Return the [x, y] coordinate for the center point of the cell that contains the specified text.  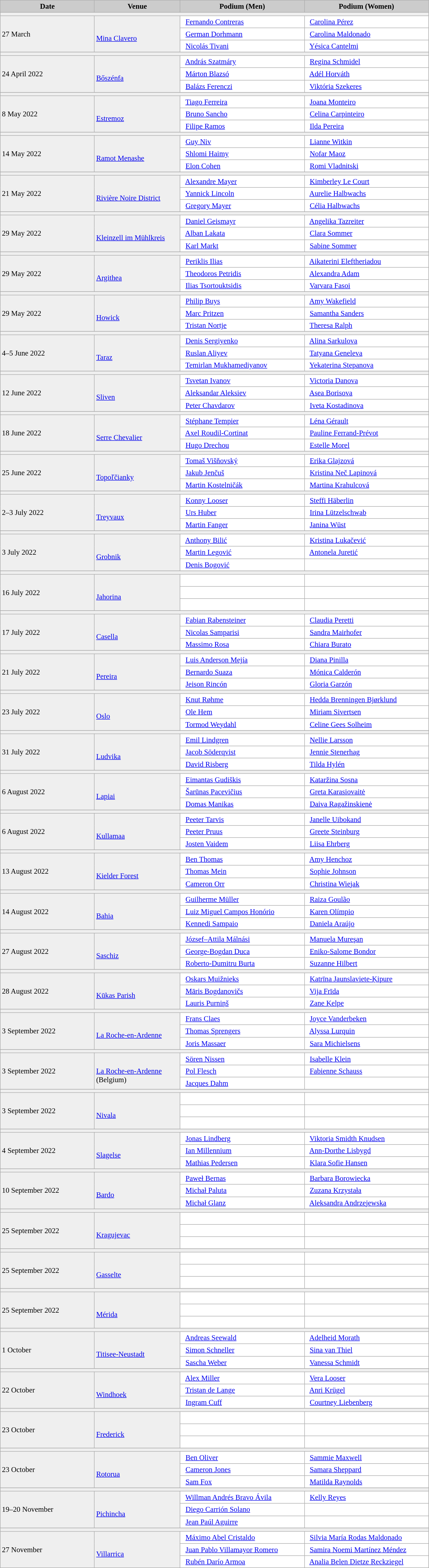
Steffi Häberlin [366, 501]
Podium (Men) [242, 6]
Carolina Pérez [366, 22]
Guilherme Müller [242, 899]
Silvia María Rodas Maldonado [366, 1537]
Mérida [137, 1310]
Taraz [137, 353]
1 October [47, 1350]
Daiva Ragažinskienė [366, 804]
András Szatmáry [242, 62]
Nicolas Samparisi [242, 632]
Alexandra Adam [366, 273]
Vija Frīda [366, 991]
Theresa Ralph [366, 325]
Kūkas Parish [137, 991]
2–3 July 2022 [47, 513]
Casella [137, 632]
Vera Looser [366, 1378]
Yésica Cantelmi [366, 46]
Guy Niv [242, 142]
8 May 2022 [47, 114]
Joyce Vanderbeken [366, 1019]
Martin Legović [242, 553]
Luiz Miguel Campos Honório [242, 912]
Diego Carrión Solano [242, 1510]
4 September 2022 [47, 1151]
Willman Andrés Bravo Ávila [242, 1498]
Samira Noemi Martínez Méndez [366, 1550]
Diana Pinilla [366, 660]
Sliven [137, 393]
Aleksandra Andrzejewska [366, 1203]
Anthony Bilić [242, 540]
Márton Blazsó [242, 74]
Barbara Borowiecka [366, 1179]
Shlomi Haimy [242, 154]
Antonela Juretić [366, 553]
Konny Looser [242, 501]
Oskars Muižnieks [242, 979]
Viktória Szekeres [366, 86]
Mónica Calderón [366, 672]
Rivière Noire District [137, 194]
Jakub Jenčuš [242, 473]
Eniko-Salome Bondor [366, 951]
Marc Pritzen [242, 313]
Andreas Seewald [242, 1338]
Kragujevac [137, 1230]
Māris Bogdanovičs [242, 991]
Celina Carpinteiro [366, 114]
Kielder Forest [137, 871]
Rotorua [137, 1470]
Frans Claes [242, 1019]
Martina Krahulcová [366, 485]
Bahia [137, 912]
Raiza Goulão [366, 899]
Regina Schmidel [366, 62]
Romi Vladnitski [366, 166]
Topoľčianky [137, 473]
Stéphane Tempier [242, 421]
Michał Glanz [242, 1203]
Howick [137, 314]
Janina Wüst [366, 525]
Janelle Uibokand [366, 820]
27 March [47, 34]
Ilias Tsortouktsidis [242, 286]
Liisa Ehrberg [366, 844]
Yekaterina Stepanova [366, 365]
Gasselte [137, 1270]
Amy Wakefield [366, 301]
Windhoek [137, 1390]
Filipe Ramos [242, 126]
Kristina Neč Lapinová [366, 473]
Cameron Orr [242, 884]
Tomaš Višňovský [242, 461]
Máximo Abel Cristaldo [242, 1537]
Pol Flesch [242, 1071]
Christina Wiejak [366, 884]
Sören Nissen [242, 1059]
Venue [137, 6]
Analia Belen Dietze Reckziegel [366, 1562]
Angelika Tazreiter [366, 221]
Tatyana Geneleva [366, 353]
Mathias Pedersen [242, 1163]
Irina Lützelschwab [366, 513]
Nivala [137, 1111]
Alyssa Lurquin [366, 1031]
Miriam Sivertsen [366, 712]
Amy Henchoz [366, 859]
Klara Sofie Hansen [366, 1163]
Mina Clavero [137, 34]
Erika Glajzová [366, 461]
Joris Massaer [242, 1043]
Zane Ķelpe [366, 1003]
Zuzana Krzystała [366, 1191]
Sam Fox [242, 1482]
Sammie Maxwell [366, 1458]
Jacob Söderqvist [242, 752]
Isabelle Klein [366, 1059]
Aurelie Halbwachs [366, 194]
Serre Chevalier [137, 433]
Roberto-Dumitru Burta [242, 964]
Ingram Cuff [242, 1402]
Greta Karasiovaitė [366, 792]
Katrīna Jaunslaviete-Ķipure [366, 979]
Samantha Sanders [366, 313]
Theodoros Petridis [242, 273]
17 July 2022 [47, 632]
Adél Horváth [366, 74]
Grobnik [137, 553]
Axel Roudil-Cortinat [242, 433]
Cameron Jones [242, 1470]
Victoria Danova [366, 381]
David Risberg [242, 764]
Fabian Rabensteiner [242, 620]
Treyvaux [137, 513]
Tilda Hylén [366, 764]
Thomas Mein [242, 872]
Gregory Mayer [242, 206]
Philip Buys [242, 301]
Sophie Johnson [366, 872]
Alexandre Mayer [242, 182]
Tsvetan Ivanov [242, 381]
Peeter Tarvis [242, 820]
German Dorhmann [242, 34]
Martin Fanger [242, 525]
Hugo Drechou [242, 445]
Kennedi Sampaio [242, 924]
Chiara Burato [366, 645]
Podium (Women) [366, 6]
Joana Monteiro [366, 102]
Titisee-Neustadt [137, 1350]
Ramot Menashe [137, 154]
18 June 2022 [47, 433]
Denis Bogović [242, 565]
24 April 2022 [47, 74]
Ben Oliver [242, 1458]
Bőszénfa [137, 74]
21 July 2022 [47, 672]
14 May 2022 [47, 154]
Sina van Thiel [366, 1350]
Periklis Ilias [242, 261]
Jacques Dahm [242, 1083]
Emil Lindgren [242, 740]
Balázs Ferenczi [242, 86]
Saschiz [137, 952]
Kimberley Le Court [366, 182]
Claudia Peretti [366, 620]
Jeison Rincón [242, 684]
Denis Sergiyenko [242, 341]
Estelle Morel [366, 445]
Aleksandar Aleksiev [242, 393]
Bernardo Suaza [242, 672]
19–20 November [47, 1509]
Matilda Raynolds [366, 1482]
Luis Anderson Mejía [242, 660]
Anri Krügel [366, 1390]
Daniel Geismayr [242, 221]
Rubén Darío Armoa [242, 1562]
Jean Paúl Aguirre [242, 1522]
Date [47, 6]
Nellie Larsson [366, 740]
Courtney Liebenberg [366, 1402]
Tiago Ferreira [242, 102]
Argithea [137, 273]
Tristan de Lange [242, 1390]
Karl Markt [242, 246]
23 July 2022 [47, 712]
Karen Olímpio [366, 912]
Clara Sommer [366, 234]
16 July 2022 [47, 592]
La Roche-en-Ardenne (Belgium) [137, 1071]
Pauline Ferrand-Prévot [366, 433]
Adelheid Morath [366, 1338]
Ann-Dorthe Lisbygd [366, 1151]
Josten Vaidem [242, 844]
27 August 2022 [47, 952]
10 September 2022 [47, 1191]
Kristina Lukačević [366, 540]
Léna Gérault [366, 421]
Juan Pablo Villamayor Romero [242, 1550]
25 June 2022 [47, 473]
Asea Borisova [366, 393]
Ole Hem [242, 712]
Vanessa Schmidt [366, 1362]
Knut Røhme [242, 700]
Michał Paluta [242, 1191]
Estremoz [137, 114]
La Roche-en-Ardenne [137, 1031]
Pichincha [137, 1509]
Simon Schneller [242, 1350]
Ben Thomas [242, 859]
Temirlan Mukhamediyanov [242, 365]
Bruno Sancho [242, 114]
Ludvika [137, 752]
Domas Manikas [242, 804]
Celine Gees Solheim [366, 724]
Pereira [137, 672]
22 October [47, 1390]
28 August 2022 [47, 991]
Eimantas Gudiškis [242, 780]
Fabienne Schauss [366, 1071]
Paweł Bernas [242, 1179]
3 July 2022 [47, 553]
Gloria Garzón [366, 684]
Peeter Pruus [242, 832]
Kataržina Sosna [366, 780]
12 June 2022 [47, 393]
Kelly Reyes [366, 1498]
Sascha Weber [242, 1362]
Bardo [137, 1191]
Kleinzell im Mühlkreis [137, 233]
Daniela Araújo [366, 924]
Samara Sheppard [366, 1470]
Aikaterini Eleftheriadou [366, 261]
27 November [47, 1550]
Jahorina [137, 592]
Tormod Weydahl [242, 724]
Ruslan Aliyev [242, 353]
Kullamaa [137, 832]
Jennie Stenerhag [366, 752]
Martin Kostelničák [242, 485]
Célia Halbwachs [366, 206]
Ian Millennium [242, 1151]
Frederick [137, 1430]
Thomas Sprengers [242, 1031]
Fernando Contreras [242, 22]
Sabine Sommer [366, 246]
Hedda Brenningen Bjørklund [366, 700]
Nicolás Tivani [242, 46]
Alex Miller [242, 1378]
József–Attila Málnási [242, 939]
Lauris Purniņš [242, 1003]
Tristan Nortje [242, 325]
Massimo Rosa [242, 645]
Yannick Lincoln [242, 194]
Nofar Maoz [366, 154]
Elon Cohen [242, 166]
13 August 2022 [47, 871]
Lianne Witkin [366, 142]
Lapiai [137, 792]
Slagelse [137, 1151]
Šarūnas Pacevičius [242, 792]
14 August 2022 [47, 912]
Viktoria Smidth Knudsen [366, 1139]
Carolina Maldonado [366, 34]
Alban Lakata [242, 234]
Varvara Fasoi [366, 286]
21 May 2022 [47, 194]
Manuela Mureşan [366, 939]
Suzanne Hilbert [366, 964]
Sara Michielsens [366, 1043]
Ilda Pereira [366, 126]
Alina Sarkulova [366, 341]
Sandra Mairhofer [366, 632]
31 July 2022 [47, 752]
Iveta Kostadinova [366, 405]
Peter Chavdarov [242, 405]
Urs Huber [242, 513]
George-Bogdan Duca [242, 951]
Villarrica [137, 1550]
Greete Steinburg [366, 832]
Oslo [137, 712]
4–5 June 2022 [47, 353]
Jonas Lindberg [242, 1139]
